Scan for the cell matching the given text and deliver its (X, Y) coordinate at center. 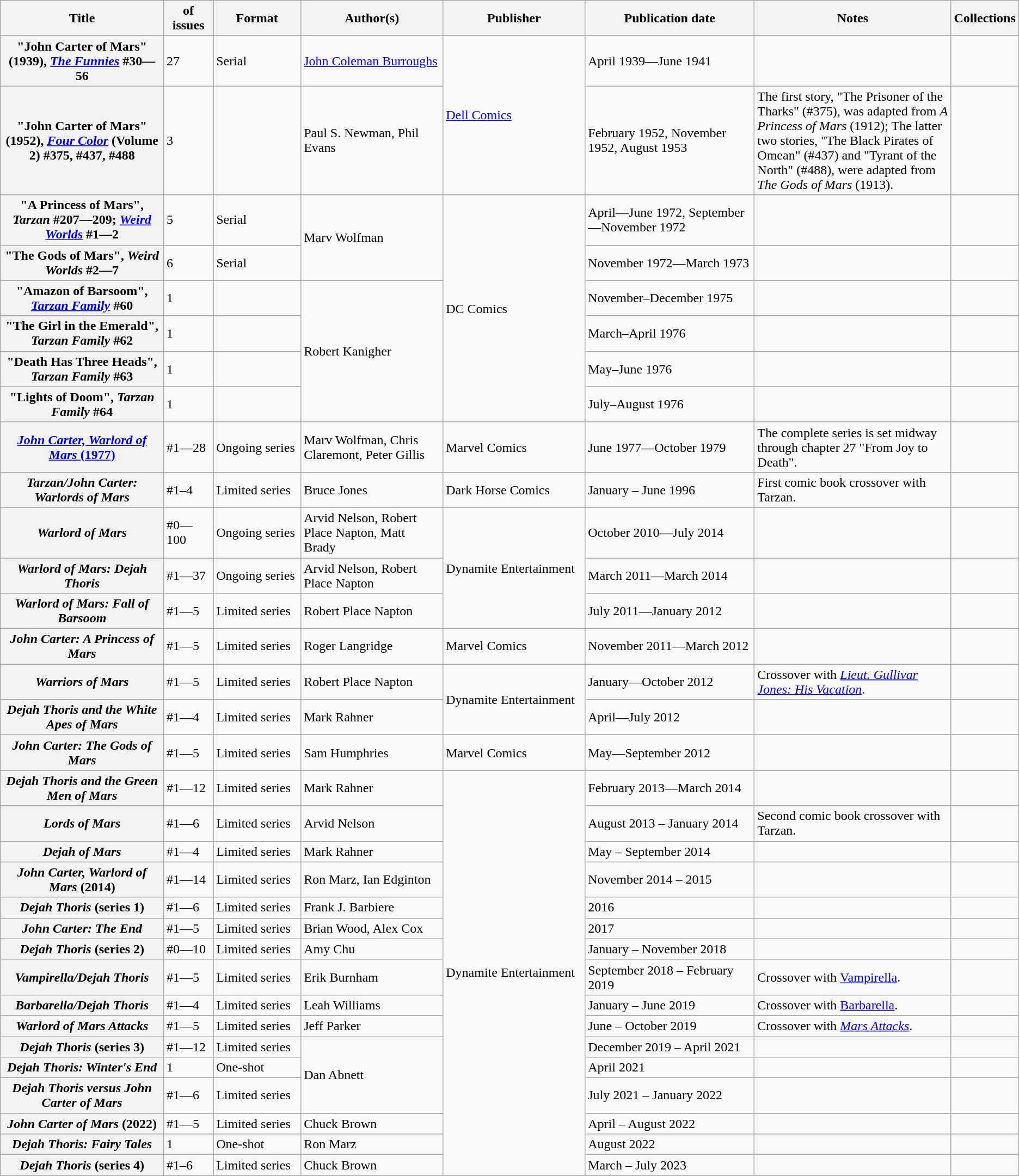
Dark Horse Comics (514, 490)
#1–6 (188, 1165)
Roger Langridge (372, 647)
November–December 1975 (670, 298)
#0—10 (188, 949)
May–June 1976 (670, 369)
Frank J. Barbiere (372, 908)
First comic book crossover with Tarzan. (852, 490)
January—October 2012 (670, 682)
Brian Wood, Alex Cox (372, 928)
Bruce Jones (372, 490)
July 2011—January 2012 (670, 611)
Warlord of Mars: Dejah Thoris (82, 575)
2016 (670, 908)
Dan Abnett (372, 1075)
April 2021 (670, 1068)
Erik Burnham (372, 977)
"Death Has Three Heads", Tarzan Family #63 (82, 369)
John Carter of Mars (2022) (82, 1124)
"John Carter of Mars" (1939), The Funnies #30—56 (82, 61)
Marv Wolfman (372, 237)
Robert Kanigher (372, 351)
John Coleman Burroughs (372, 61)
April 1939—June 1941 (670, 61)
Warlord of Mars: Fall of Barsoom (82, 611)
December 2019 – April 2021 (670, 1047)
Crossover with Vampirella. (852, 977)
of issues (188, 19)
6 (188, 262)
Crossover with Lieut. Gullivar Jones: His Vacation. (852, 682)
Arvid Nelson, Robert Place Napton, Matt Brady (372, 532)
Second comic book crossover with Tarzan. (852, 823)
February 2013—March 2014 (670, 788)
#1—28 (188, 447)
Crossover with Barbarella. (852, 1005)
April—July 2012 (670, 718)
August 2022 (670, 1144)
June 1977—October 1979 (670, 447)
Publisher (514, 19)
Dejah Thoris (series 1) (82, 908)
Author(s) (372, 19)
Dejah Thoris (series 2) (82, 949)
#0—100 (188, 532)
27 (188, 61)
January – June 2019 (670, 1005)
"The Gods of Mars", Weird Worlds #2—7 (82, 262)
Amy Chu (372, 949)
May – September 2014 (670, 852)
Crossover with Mars Attacks. (852, 1026)
Tarzan/John Carter: Warlords of Mars (82, 490)
Warriors of Mars (82, 682)
February 1952, November 1952, August 1953 (670, 140)
Title (82, 19)
"Amazon of Barsoom", Tarzan Family #60 (82, 298)
Dejah Thoris and the Green Men of Mars (82, 788)
John Carter, Warlord of Mars (1977) (82, 447)
November 1972—March 1973 (670, 262)
John Carter: A Princess of Mars (82, 647)
January – June 1996 (670, 490)
April—June 1972, September—November 1972 (670, 220)
Dell Comics (514, 115)
July–August 1976 (670, 404)
Collections (985, 19)
Sam Humphries (372, 752)
John Carter: The Gods of Mars (82, 752)
October 2010—July 2014 (670, 532)
June – October 2019 (670, 1026)
Notes (852, 19)
Vampirella/Dejah Thoris (82, 977)
Publication date (670, 19)
March–April 1976 (670, 333)
March 2011—March 2014 (670, 575)
2017 (670, 928)
Dejah Thoris versus John Carter of Mars (82, 1095)
The complete series is set midway through chapter 27 "From Joy to Death". (852, 447)
Ron Marz, Ian Edginton (372, 880)
September 2018 – February 2019 (670, 977)
John Carter: The End (82, 928)
Arvid Nelson (372, 823)
#1—14 (188, 880)
#1—37 (188, 575)
Paul S. Newman, Phil Evans (372, 140)
Dejah Thoris and the White Apes of Mars (82, 718)
Barbarella/Dejah Thoris (82, 1005)
Dejah of Mars (82, 852)
DC Comics (514, 308)
Format (257, 19)
"A Princess of Mars", Tarzan #207—209; Weird Worlds #1—2 (82, 220)
Dejah Thoris: Fairy Tales (82, 1144)
Jeff Parker (372, 1026)
July 2021 – January 2022 (670, 1095)
March – July 2023 (670, 1165)
John Carter, Warlord of Mars (2014) (82, 880)
Lords of Mars (82, 823)
November 2014 – 2015 (670, 880)
Ron Marz (372, 1144)
Dejah Thoris (series 3) (82, 1047)
May—September 2012 (670, 752)
#1–4 (188, 490)
August 2013 – January 2014 (670, 823)
Dejah Thoris (series 4) (82, 1165)
Warlord of Mars Attacks (82, 1026)
April – August 2022 (670, 1124)
November 2011—March 2012 (670, 647)
January – November 2018 (670, 949)
Marv Wolfman, Chris Claremont, Peter Gillis (372, 447)
5 (188, 220)
Arvid Nelson, Robert Place Napton (372, 575)
Dejah Thoris: Winter's End (82, 1068)
Leah Williams (372, 1005)
Warlord of Mars (82, 532)
3 (188, 140)
"John Carter of Mars" (1952), Four Color (Volume 2) #375, #437, #488 (82, 140)
"The Girl in the Emerald", Tarzan Family #62 (82, 333)
"Lights of Doom", Tarzan Family #64 (82, 404)
